Locate the cell with the specified text and output its (X, Y) center coordinate. 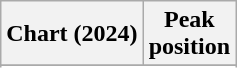
Peakposition (189, 34)
Chart (2024) (72, 34)
